Determine the (x, y) coordinate at the center of the cell enclosing the given text.  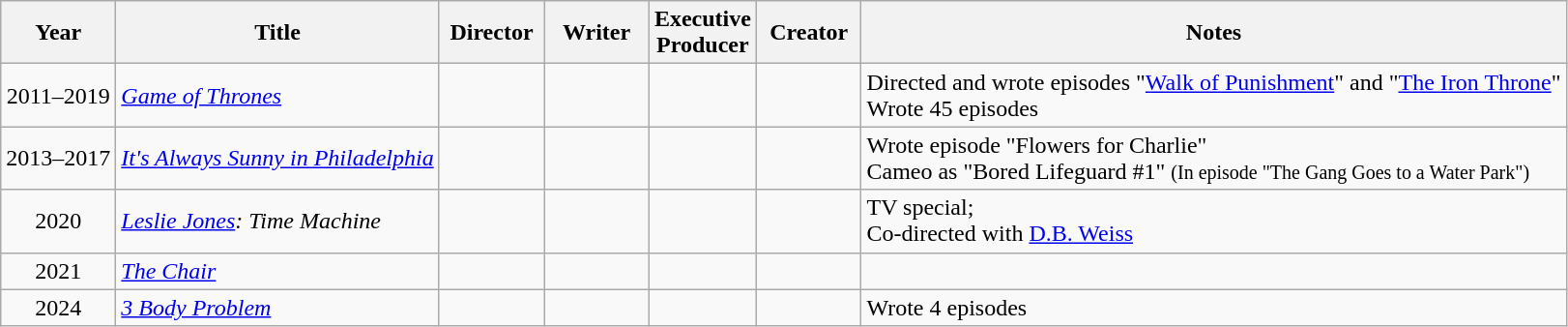
Wrote 4 episodes (1214, 308)
2013–2017 (58, 159)
2020 (58, 221)
2011–2019 (58, 95)
2024 (58, 308)
Executive Producer (702, 33)
Notes (1214, 33)
Creator (808, 33)
Directed and wrote episodes "Walk of Punishment" and "The Iron Throne"Wrote 45 episodes (1214, 95)
Writer (597, 33)
It's Always Sunny in Philadelphia (277, 159)
Title (277, 33)
TV special;Co-directed with D.B. Weiss (1214, 221)
Game of Thrones (277, 95)
Leslie Jones: Time Machine (277, 221)
Wrote episode "Flowers for Charlie"Cameo as "Bored Lifeguard #1" (In episode "The Gang Goes to a Water Park") (1214, 159)
The Chair (277, 271)
3 Body Problem (277, 308)
Year (58, 33)
Director (491, 33)
2021 (58, 271)
